Return [x, y] of the center of cell containing provided text 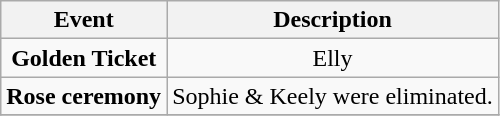
Sophie & Keely were eliminated. [333, 96]
Elly [333, 58]
Description [333, 20]
Golden Ticket [84, 58]
Event [84, 20]
Rose ceremony [84, 96]
